From the cell containing the given text, extract its center point as [X, Y] coordinate. 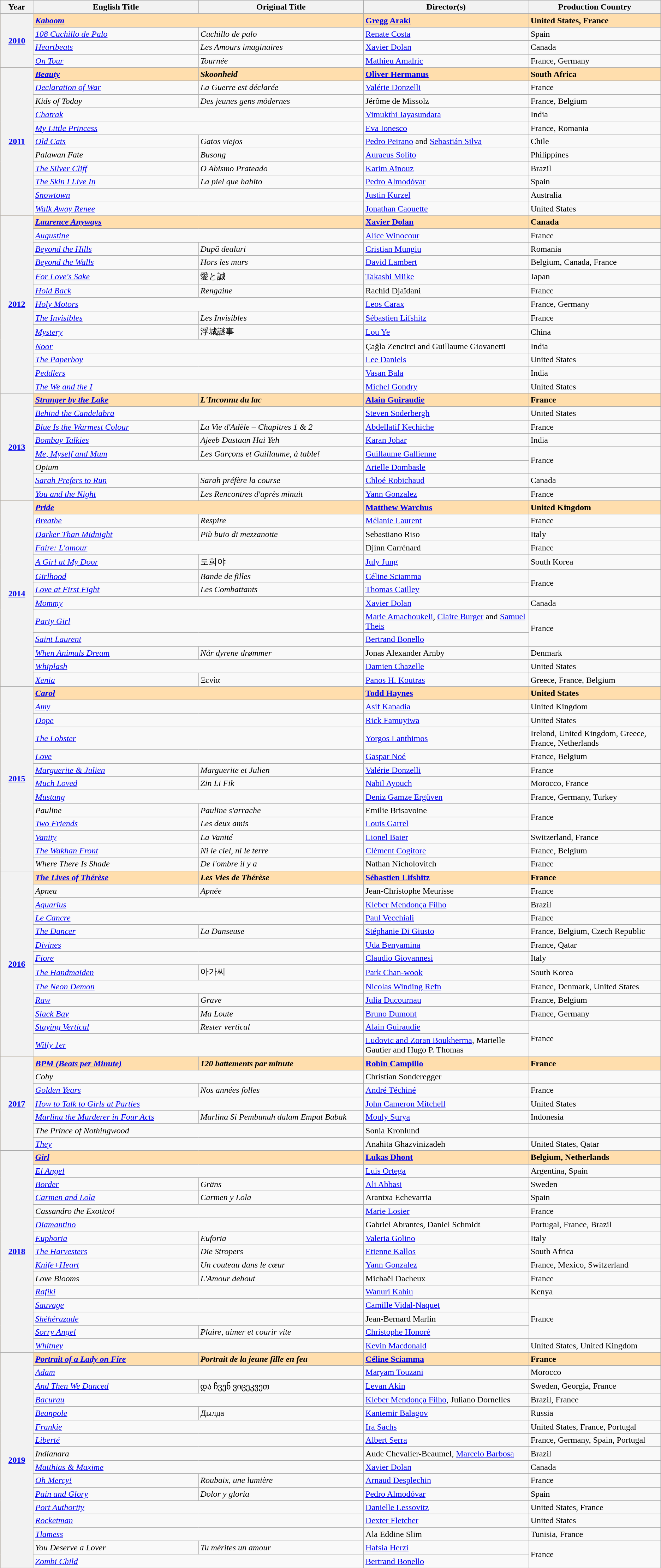
Whiplash [198, 666]
Deniz Gamze Ergüven [446, 797]
Gabriel Abrantes, Daniel Schmidt [446, 1224]
Ala Eddine Slim [446, 1534]
Declaration of War [116, 88]
Lionel Baier [446, 837]
Philippines [595, 155]
Carmen and Lola [116, 1198]
Robin Campillo [446, 1063]
Skoonheid [281, 74]
Shéhérazade [198, 1319]
Sorry Angel [116, 1332]
Switzerland, France [595, 837]
Jean-Bernard Marlin [446, 1319]
Renate Costa [446, 34]
You Deserve a Lover [116, 1548]
Sauvage [198, 1305]
2015 [17, 779]
Vasan Bala [446, 373]
Oh Mercy! [116, 1480]
Sweden, Georgia, France [595, 1386]
BPM (Beats per Minute) [116, 1063]
Plaire, aimer et courir vite [281, 1332]
Mustang [198, 797]
Mélanie Laurent [446, 521]
Gaspar Noé [446, 757]
Uda Benyamina [446, 944]
Michaël Dacheux [446, 1278]
Oliver Hermanus [446, 74]
Mouly Surya [446, 1117]
Morocco, France [595, 783]
2012 [17, 304]
They [198, 1144]
Indianara [198, 1454]
Mystery [116, 332]
David Lambert [446, 262]
2019 [17, 1460]
Marie Amachoukeli, Claire Burger and Samuel Theis [446, 621]
France, Germany, Spain, Portugal [595, 1440]
Des jeunes gens mödernes [281, 101]
Sarah Prefers to Run [116, 481]
Eva Ionesco [446, 128]
Çağla Zencirci and Guillaume Giovanetti [446, 346]
Coby [198, 1077]
John Cameron Mitchell [446, 1104]
Claudio Giovannesi [446, 958]
Albert Serra [446, 1440]
Cristian Mungiu [446, 249]
France, Belgium, Czech Republic [595, 931]
Bombay Talkies [116, 440]
Lee Daniels [446, 359]
Christophe Honoré [446, 1332]
La Vie d'Adèle – Chapitres 1 & 2 [281, 427]
Euforia [281, 1238]
Beanpole [116, 1413]
愛と誠 [281, 277]
Xenia [116, 680]
Kleber Mendonça Filho [446, 904]
How to Talk to Girls at Parties [198, 1104]
Abdellatif Kechiche [446, 427]
2016 [17, 964]
La Guerre est déclarée [281, 88]
Gatos viejos [281, 141]
Justin Kurzel [446, 195]
Alice Winocour [446, 236]
The Neon Demon [198, 986]
Willy 1er [198, 1045]
Respire [281, 521]
2014 [17, 594]
France, Mexico, Switzerland [595, 1265]
Christian Sonderegger [446, 1077]
Hors les murs [281, 262]
Japan [595, 277]
Les Garçons et Guillaume, à table! [281, 454]
Diamantino [198, 1224]
Les deux amis [281, 824]
Portrait de la jeune fille en feu [281, 1359]
Raw [116, 1000]
The Skin I Live In [116, 182]
Les Combattants [281, 590]
Holy Motors [198, 304]
Arnaud Desplechin [446, 1480]
Asif Kapadia [446, 707]
France, Romania [595, 128]
The Prince of Nothingwood [198, 1131]
Slack Bay [116, 1013]
Beyond the Hills [116, 249]
United States, Qatar [595, 1144]
Steven Soderbergh [446, 413]
Adam [198, 1372]
Tlamess [198, 1534]
La Danseuse [281, 931]
Whitney [198, 1346]
Più buio di mezzanotte [281, 534]
Maryam Touzani [446, 1372]
Rick Famuyiwa [446, 720]
Etienne Kallos [446, 1251]
Lukas Dhont [446, 1157]
Levan Akin [446, 1386]
Wanuri Kahiu [446, 1292]
Matthew Warchus [446, 507]
The Invisibles [116, 318]
Girlhood [116, 576]
Nicolas Winding Refn [446, 986]
Peddlers [198, 373]
Clément Cogitore [446, 851]
Tu mérites un amour [281, 1548]
浮城謎事 [281, 332]
Rester vertical [281, 1027]
Chloé Robichaud [446, 481]
Tournée [281, 61]
Breathe [116, 521]
The Lobster [198, 739]
Golden Years [116, 1090]
Apnea [116, 891]
Indonesia [595, 1117]
Camille Vidal-Naquet [446, 1305]
United States, United Kingdom [595, 1346]
2017 [17, 1103]
Chile [595, 141]
Chatrak [198, 114]
Love Blooms [116, 1278]
Die Stropers [281, 1251]
Morocco [595, 1372]
Opium [198, 467]
Danielle Lessovitz [446, 1507]
Portrait of a Lady on Fire [116, 1359]
Roubaix, une lumière [281, 1480]
Where There Is Shade [116, 864]
France, Denmark, United States [595, 986]
Leos Carax [446, 304]
Belgium, Netherlands [595, 1157]
Gregg Araki [446, 20]
Un couteau dans le cœur [281, 1265]
Australia [595, 195]
Pain and Glory [116, 1494]
Amy [198, 707]
Tunisia, France [595, 1534]
120 battements par minute [281, 1063]
Ma Loute [281, 1013]
Bacurau [198, 1400]
Love [198, 757]
Director(s) [446, 7]
Original Title [281, 7]
Year [17, 7]
Port Authority [198, 1507]
Zombi Child [198, 1561]
Sebastiano Riso [446, 534]
My Little Princess [198, 128]
And Then We Danced [116, 1386]
Pauline [116, 810]
Old Cats [116, 141]
Dolor y gloria [281, 1494]
Thomas Cailley [446, 590]
Hafsia Herzi [446, 1548]
Fiore [198, 958]
Vimukthi Jayasundara [446, 114]
Blue Is the Warmest Colour [116, 427]
Ludovic and Zoran Boukherma, Marielle Gautier and Hugo P. Thomas [446, 1045]
Marlina Si Pembunuh dalam Empat Babak [281, 1117]
Kids of Today [116, 101]
The Paperboy [198, 359]
Pauline s'arrache [281, 810]
Beyond the Walls [116, 262]
Ireland, United Kingdom, Greece, France, Netherlands [595, 739]
Les Amours imaginaires [281, 47]
Når dyrene drømmer [281, 653]
Euphoria [116, 1238]
Belgium, Canada, France [595, 262]
Kaboom [198, 20]
The Dancer [116, 931]
Knife+Heart [116, 1265]
Dexter Fletcher [446, 1521]
The Wakhan Front [116, 851]
Ira Sachs [446, 1427]
Les Vies de Thérèse [281, 877]
Jérôme de Missolz [446, 101]
아가씨 [281, 972]
După dealuri [281, 249]
2013 [17, 447]
Karim Aïnouz [446, 168]
You and the Night [116, 494]
Paul Vecchiali [446, 918]
When Animals Dream [116, 653]
Arantxa Echevarria [446, 1198]
Darker Than Midnight [116, 534]
Le Cancre [198, 918]
For Love's Sake [116, 277]
Gräns [281, 1184]
L'Inconnu du lac [281, 400]
Auraeus Solito [446, 155]
The Handmaiden [116, 972]
Party Girl [198, 621]
Marguerite et Julien [281, 770]
Stranger by the Lake [116, 400]
Carmen y Lola [281, 1198]
The Lives of Thérèse [116, 877]
Girl [198, 1157]
Brazil, France [595, 1400]
Cassandro the Exotico! [198, 1211]
2010 [17, 41]
Mathieu Amalric [446, 61]
Staying Vertical [116, 1027]
Greece, France, Belgium [595, 680]
Zin Li Fik [281, 783]
Todd Haynes [446, 693]
Saint Laurent [198, 639]
Ajeeb Dastaan Hai Yeh [281, 440]
Kleber Mendonça Filho, Juliano Dornelles [446, 1400]
La piel que habito [281, 182]
Love at First Fight [116, 590]
Bruno Dumont [446, 1013]
Carol [198, 693]
Russia [595, 1413]
Jonas Alexander Arnby [446, 653]
Dope [198, 720]
Ni le ciel, ni le terre [281, 851]
André Téchiné [446, 1090]
Arielle Dombasle [446, 467]
Luis Ortega [446, 1171]
Augustine [198, 236]
France, Germany, Turkey [595, 797]
Karan Johar [446, 440]
Pride [198, 507]
The Silver Cliff [116, 168]
Marguerite & Julien [116, 770]
Laurence Anyways [198, 222]
Kenya [595, 1292]
Noor [198, 346]
Marlina the Murderer in Four Acts [116, 1117]
Two Friends [116, 824]
Divines [198, 944]
Much Loved [116, 783]
Jonathan Caouette [446, 209]
Takashi Miike [446, 277]
Argentina, Spain [595, 1171]
Kevin Macdonald [446, 1346]
Liberté [198, 1440]
Emilie Brisavoine [446, 810]
Me, Myself and Mum [116, 454]
2011 [17, 141]
The Harvesters [116, 1251]
Bande de filles [281, 576]
Дылда [281, 1413]
La Vanité [281, 837]
Portugal, France, Brazil [595, 1224]
Vanity [116, 837]
Djinn Carrénard [446, 548]
도희야 [281, 562]
Rocketman [198, 1521]
Julia Ducournau [446, 1000]
Romania [595, 249]
Rachid Djaïdani [446, 291]
English Title [116, 7]
და ჩვენ ვიცეკვეთ [281, 1386]
Cuchillo de palo [281, 34]
Aquarius [198, 904]
July Jung [446, 562]
Aude Chevalier-Beaumel, Marcelo Barbosa [446, 1454]
China [595, 332]
Heartbeats [116, 47]
El Angel [198, 1171]
Frankie [198, 1427]
Anahita Ghazvinizadeh [446, 1144]
Kantemir Balagov [446, 1413]
Nos années folles [281, 1090]
Marie Losier [446, 1211]
Rafiki [198, 1292]
France, Qatar [595, 944]
Beauty [116, 74]
Behind the Candelabra [198, 413]
Panos H. Koutras [446, 680]
Stéphanie Di Giusto [446, 931]
Nabil Ayouch [446, 783]
Walk Away Renee [198, 209]
Sarah préfère la course [281, 481]
Pedro Peirano and Sebastián Silva [446, 141]
Guillaume Gallienne [446, 454]
Rengaine [281, 291]
Lou Ye [446, 332]
Faire: L'amour [198, 548]
Michel Gondry [446, 387]
2018 [17, 1251]
On Tour [116, 61]
Border [116, 1184]
Sweden [595, 1184]
L'Amour debout [281, 1278]
A Girl at My Door [116, 562]
Ξενία [281, 680]
Matthias & Maxime [198, 1467]
Louis Garrel [446, 824]
Les Rencontres d'après minuit [281, 494]
Mommy [198, 603]
108 Cuchillo de Palo [116, 34]
Jean-Christophe Meurisse [446, 891]
Nathan Nicholovitch [446, 864]
Damien Chazelle [446, 666]
Snowtown [198, 195]
Denmark [595, 653]
United States, France, Portugal [595, 1427]
Grave [281, 1000]
Ali Abbasi [446, 1184]
O Abismo Prateado [281, 168]
Production Country [595, 7]
Les Invisibles [281, 318]
Hold Back [116, 291]
Valeria Golino [446, 1238]
Busong [281, 155]
Yorgos Lanthimos [446, 739]
Palawan Fate [116, 155]
Sonia Kronlund [446, 1131]
Apnée [281, 891]
De l'ombre il y a [281, 864]
Park Chan-wook [446, 972]
The We and the I [198, 387]
